Determine the (x, y) coordinate at the center of the cell enclosing the given text.  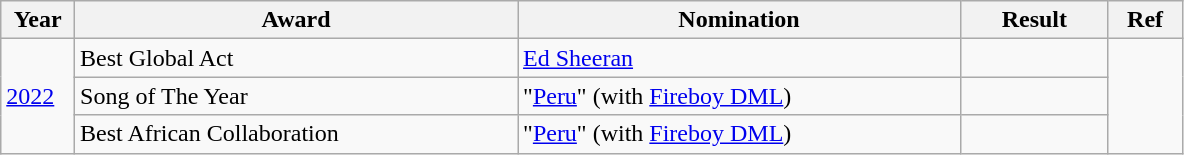
Award (296, 20)
Best African Collaboration (296, 134)
Song of The Year (296, 96)
Result (1035, 20)
Best Global Act (296, 58)
Nomination (740, 20)
Ed Sheeran (740, 58)
Year (38, 20)
2022 (38, 96)
Ref (1145, 20)
